Determine the [x, y] coordinate at the center of the cell enclosing the given text.  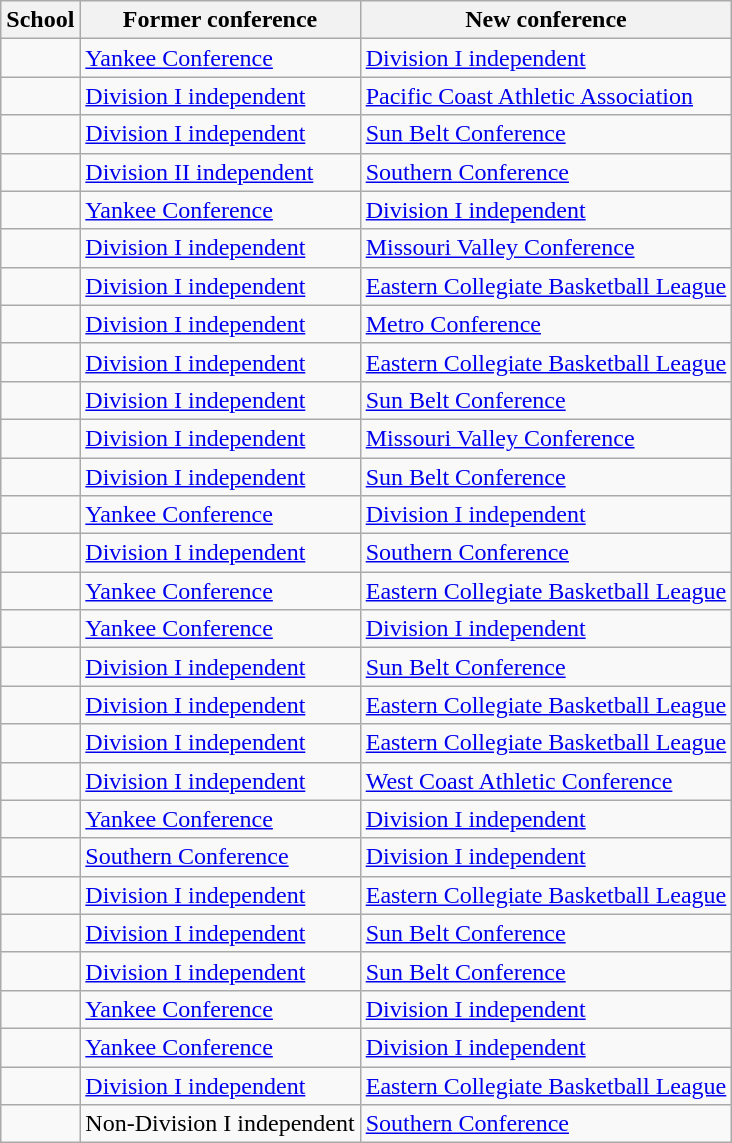
Metro Conference [546, 324]
Former conference [220, 20]
Non-Division I independent [220, 1124]
New conference [546, 20]
Division II independent [220, 172]
West Coast Athletic Conference [546, 781]
School [40, 20]
Pacific Coast Athletic Association [546, 96]
